Detect which cell encompasses the target text, then output its [X, Y] center coordinate. 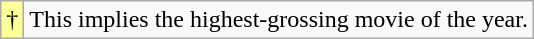
This implies the highest-grossing movie of the year. [279, 20]
† [12, 20]
